Return the [x, y] coordinate for the center point of the cell that contains the specified text.  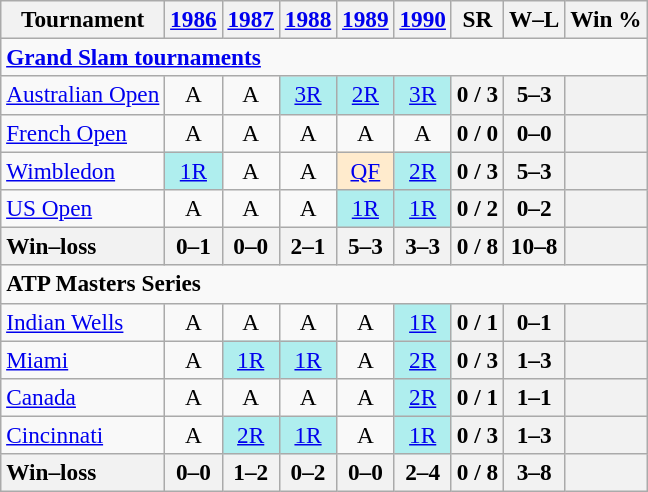
QF [366, 170]
Tournament [83, 19]
0 / 0 [477, 133]
Grand Slam tournaments [324, 57]
Miami [83, 359]
1–1 [534, 397]
Australian Open [83, 95]
3–8 [534, 473]
Indian Wells [83, 322]
French Open [83, 133]
10–8 [534, 246]
1987 [250, 19]
1990 [422, 19]
1986 [194, 19]
Wimbledon [83, 170]
1988 [308, 19]
Canada [83, 397]
SR [477, 19]
1–2 [250, 473]
2–4 [422, 473]
US Open [83, 208]
2–1 [308, 246]
0 / 2 [477, 208]
W–L [534, 19]
Win % [606, 19]
3–3 [422, 246]
1989 [366, 19]
Cincinnati [83, 435]
ATP Masters Series [324, 284]
